Pinpoint the cell where the given text exists, returning its (X, Y) midpoint coordinate. 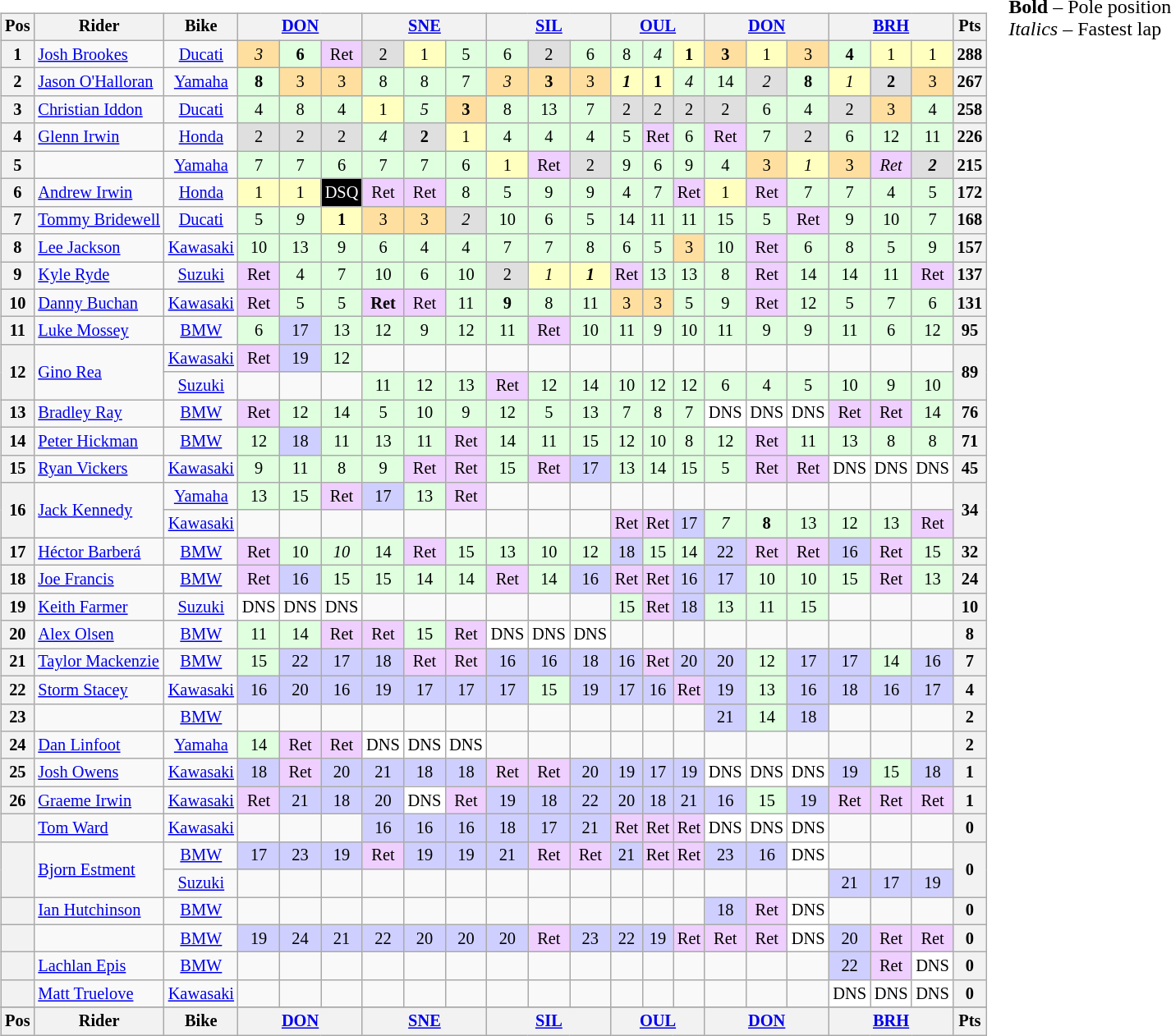
25 (17, 772)
258 (970, 110)
137 (970, 276)
89 (970, 373)
168 (970, 220)
Kyle Ryde (99, 276)
Matt Truelove (99, 994)
131 (970, 303)
71 (970, 441)
Keith Farmer (99, 607)
Dan Linfoot (99, 745)
DSQ (342, 193)
215 (970, 165)
Alex Olsen (99, 635)
Jason O'Halloran (99, 82)
Gino Rea (99, 373)
95 (970, 331)
Ryan Vickers (99, 469)
Graeme Irwin (99, 800)
Joe Francis (99, 580)
Peter Hickman (99, 441)
45 (970, 469)
Bradley Ray (99, 414)
Glenn Irwin (99, 137)
26 (17, 800)
Tom Ward (99, 828)
32 (970, 552)
Andrew Irwin (99, 193)
157 (970, 248)
288 (970, 54)
Storm Stacey (99, 690)
226 (970, 137)
172 (970, 193)
Lee Jackson (99, 248)
Josh Owens (99, 772)
76 (970, 414)
Héctor Barberá (99, 552)
267 (970, 82)
Bjorn Estment (99, 869)
Luke Mossey (99, 331)
Josh Brookes (99, 54)
Taylor Mackenzie (99, 662)
Christian Iddon (99, 110)
Ian Hutchinson (99, 911)
Tommy Bridewell (99, 220)
Danny Buchan (99, 303)
Jack Kennedy (99, 511)
34 (970, 511)
Lachlan Epis (99, 966)
